Find where the given text appears and provide that cell's center as [X, Y] coordinate. 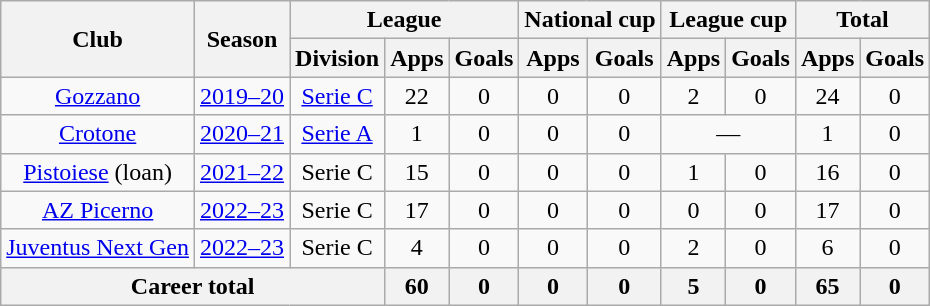
65 [827, 286]
Total [862, 20]
5 [693, 286]
Gozzano [98, 96]
League [404, 20]
Club [98, 39]
24 [827, 96]
2019–20 [242, 96]
Season [242, 39]
Career total [193, 286]
League cup [728, 20]
2020–21 [242, 134]
6 [827, 248]
Division [338, 58]
60 [417, 286]
Crotone [98, 134]
AZ Picerno [98, 210]
Serie A [338, 134]
2021–22 [242, 172]
22 [417, 96]
Pistoiese (loan) [98, 172]
— [728, 134]
15 [417, 172]
Juventus Next Gen [98, 248]
4 [417, 248]
16 [827, 172]
National cup [590, 20]
